Pinpoint the cell where the given text exists, returning its (x, y) midpoint coordinate. 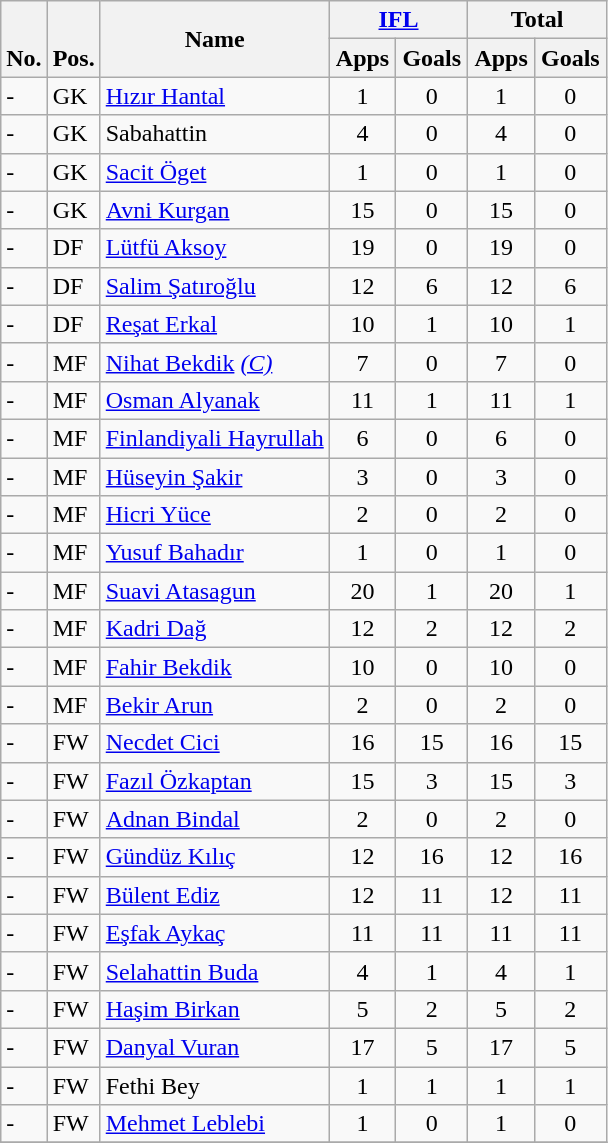
Hızır Hantal (214, 96)
Sabahattin (214, 134)
Fethi Bey (214, 1085)
Danyal Vuran (214, 1047)
Pos. (74, 39)
Hicri Yüce (214, 515)
Reşat Erkal (214, 324)
Gündüz Kılıç (214, 857)
Salim Şatıroğlu (214, 286)
Haşim Birkan (214, 1009)
Suavi Atasagun (214, 591)
Bekir Arun (214, 705)
Avni Kurgan (214, 210)
Necdet Cici (214, 743)
Finlandiyali Hayrullah (214, 438)
Nihat Bekdik (C) (214, 362)
Fahir Bekdik (214, 667)
Fazıl Özkaptan (214, 781)
Total (538, 20)
Kadri Dağ (214, 629)
No. (24, 39)
Adnan Bindal (214, 819)
Eşfak Aykaç (214, 933)
Mehmet Leblebi (214, 1124)
Sacit Öget (214, 172)
Hüseyin Şakir (214, 477)
Osman Alyanak (214, 400)
IFL (398, 20)
Yusuf Bahadır (214, 553)
Selahattin Buda (214, 971)
Lütfü Aksoy (214, 248)
Bülent Ediz (214, 895)
Name (214, 39)
